Identify which cell holds the provided text, then report its [x, y] central coordinate. 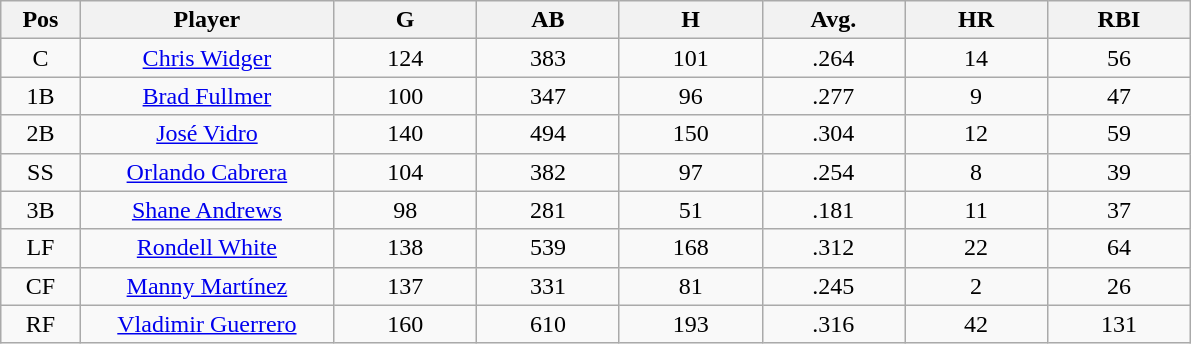
140 [406, 134]
14 [976, 58]
131 [1118, 324]
.245 [834, 286]
.277 [834, 96]
22 [976, 248]
.312 [834, 248]
610 [548, 324]
104 [406, 172]
.264 [834, 58]
168 [690, 248]
2 [976, 286]
AB [548, 20]
3B [40, 210]
193 [690, 324]
47 [1118, 96]
.181 [834, 210]
9 [976, 96]
12 [976, 134]
281 [548, 210]
8 [976, 172]
101 [690, 58]
Player [207, 20]
11 [976, 210]
CF [40, 286]
97 [690, 172]
137 [406, 286]
Rondell White [207, 248]
382 [548, 172]
160 [406, 324]
96 [690, 96]
SS [40, 172]
RBI [1118, 20]
64 [1118, 248]
Pos [40, 20]
56 [1118, 58]
26 [1118, 286]
59 [1118, 134]
Brad Fullmer [207, 96]
Manny Martínez [207, 286]
G [406, 20]
Shane Andrews [207, 210]
383 [548, 58]
.316 [834, 324]
539 [548, 248]
138 [406, 248]
C [40, 58]
100 [406, 96]
José Vidro [207, 134]
42 [976, 324]
H [690, 20]
HR [976, 20]
.304 [834, 134]
Avg. [834, 20]
39 [1118, 172]
98 [406, 210]
331 [548, 286]
347 [548, 96]
LF [40, 248]
Vladimir Guerrero [207, 324]
Orlando Cabrera [207, 172]
2B [40, 134]
124 [406, 58]
.254 [834, 172]
RF [40, 324]
81 [690, 286]
494 [548, 134]
150 [690, 134]
37 [1118, 210]
51 [690, 210]
Chris Widger [207, 58]
1B [40, 96]
